Output the [X, Y] coordinate of the center of the cell containing the given text.  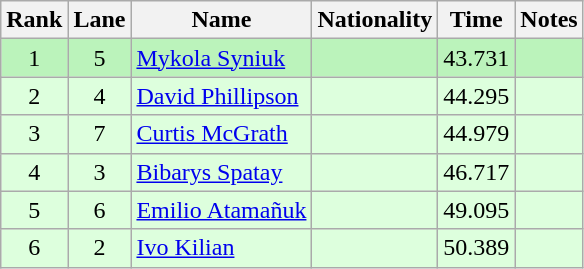
43.731 [476, 58]
David Phillipson [222, 96]
46.717 [476, 172]
Notes [549, 20]
Bibarys Spatay [222, 172]
7 [100, 134]
44.979 [476, 134]
Nationality [375, 20]
1 [34, 58]
Curtis McGrath [222, 134]
49.095 [476, 210]
Time [476, 20]
Rank [34, 20]
Ivo Kilian [222, 248]
Emilio Atamañuk [222, 210]
Mykola Syniuk [222, 58]
Name [222, 20]
44.295 [476, 96]
Lane [100, 20]
50.389 [476, 248]
